Output the [X, Y] coordinate of the center of the cell containing the given text.  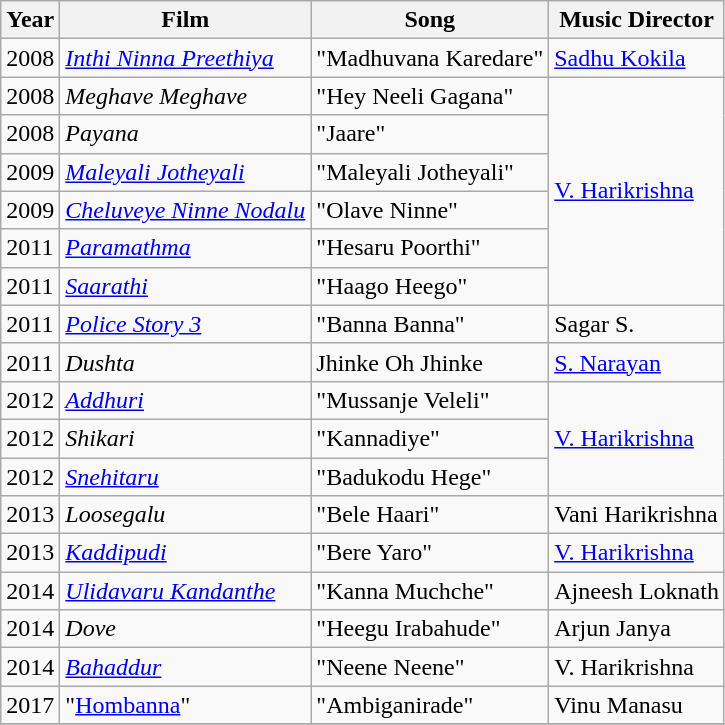
Film [186, 20]
Snehitaru [186, 477]
Dove [186, 629]
Ajneesh Loknath [637, 591]
"Hombanna" [186, 705]
"Ambiganirade" [430, 705]
Paramathma [186, 248]
"Maleyali Jotheyali" [430, 172]
Shikari [186, 438]
Meghave Meghave [186, 96]
Saarathi [186, 286]
Ulidavaru Kandanthe [186, 591]
Year [30, 20]
Kaddipudi [186, 553]
S. Narayan [637, 362]
Police Story 3 [186, 324]
Song [430, 20]
"Banna Banna" [430, 324]
"Mussanje Veleli" [430, 400]
Dushta [186, 362]
Maleyali Jotheyali [186, 172]
"Heegu Irabahude" [430, 629]
"Kanna Muchche" [430, 591]
"Haago Heego" [430, 286]
"Bele Haari" [430, 515]
"Hesaru Poorthi" [430, 248]
Vani Harikrishna [637, 515]
Sagar S. [637, 324]
"Olave Ninne" [430, 210]
"Hey Neeli Gagana" [430, 96]
"Madhuvana Karedare" [430, 58]
"Jaare" [430, 134]
Bahaddur [186, 667]
"Kannadiye" [430, 438]
Cheluveye Ninne Nodalu [186, 210]
"Badukodu Hege" [430, 477]
2017 [30, 705]
"Neene Neene" [430, 667]
Loosegalu [186, 515]
Payana [186, 134]
Jhinke Oh Jhinke [430, 362]
Music Director [637, 20]
Addhuri [186, 400]
Vinu Manasu [637, 705]
Inthi Ninna Preethiya [186, 58]
Arjun Janya [637, 629]
Sadhu Kokila [637, 58]
"Bere Yaro" [430, 553]
